Provide the (X, Y) coordinate of the cell's center where the given text is located.  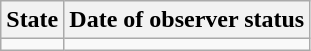
State (32, 20)
Date of observer status (187, 20)
